Detect which cell encompasses the target text, then output its [X, Y] center coordinate. 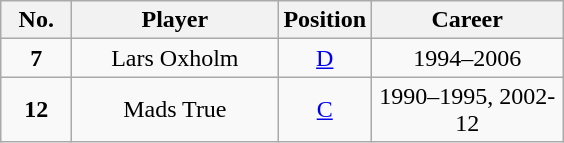
Career [468, 20]
No. [36, 20]
12 [36, 110]
Mads True [175, 110]
Lars Oxholm [175, 58]
C [325, 110]
D [325, 58]
1994–2006 [468, 58]
7 [36, 58]
Player [175, 20]
1990–1995, 2002-12 [468, 110]
Position [325, 20]
